Capture the cell that displays the provided text and extract its [x, y] central coordinate. 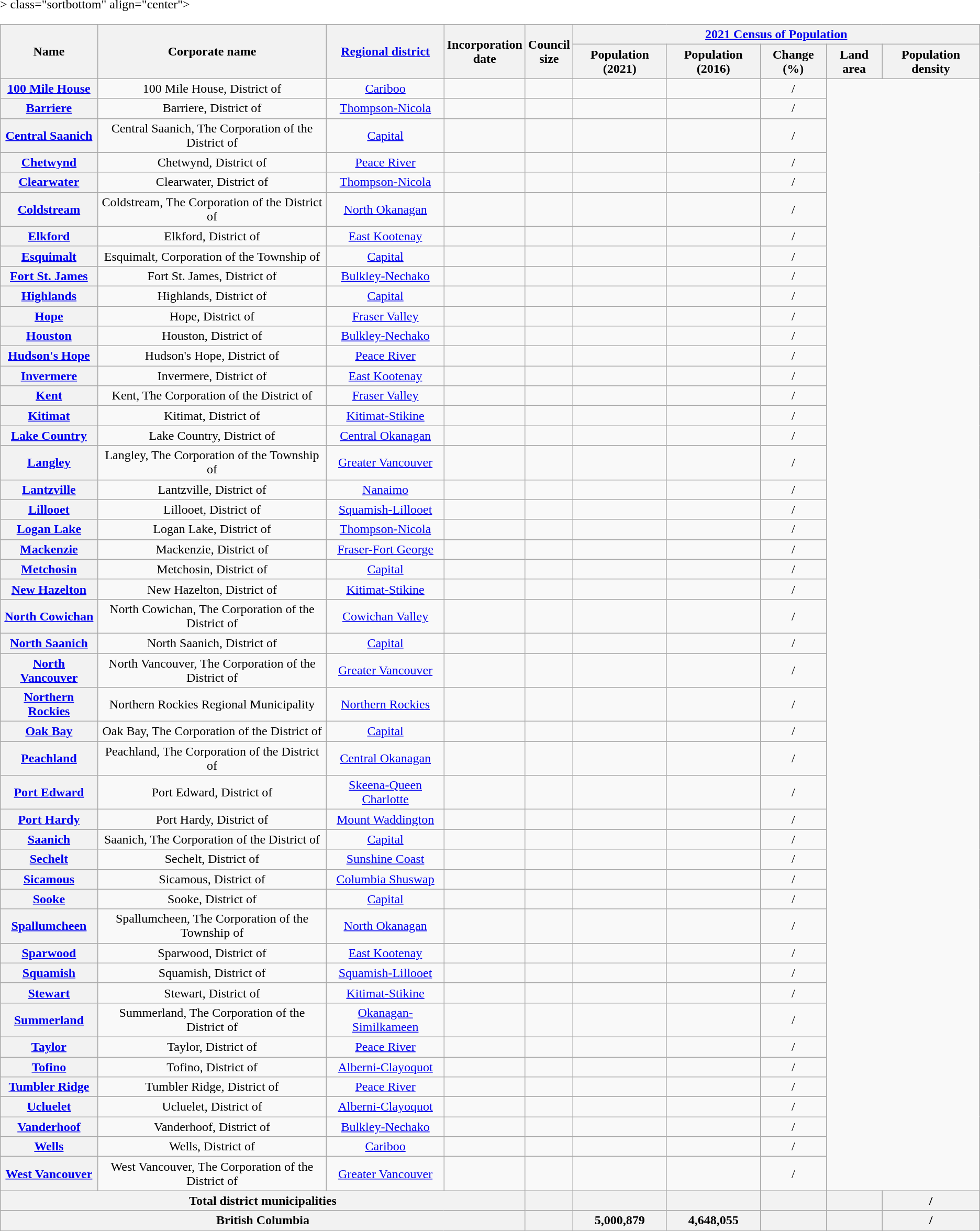
100 Mile House [49, 88]
Sparwood, District of [212, 953]
Cowichan Valley [385, 616]
Mackenzie [49, 549]
Elkford, District of [212, 236]
North Saanich, District of [212, 643]
Population (2021) [620, 62]
Invermere [49, 376]
Metchosin, District of [212, 569]
Hudson's Hope, District of [212, 356]
Population (2016) [713, 62]
5,000,879 [620, 1221]
Lillooet, District of [212, 509]
Sooke [49, 899]
Corporate name [212, 51]
Change (%) [793, 62]
North Cowichan [49, 616]
Lillooet [49, 509]
North Cowichan, The Corporation of the District of [212, 616]
2021 Census of Population [776, 35]
Lantzville [49, 490]
Clearwater [49, 182]
Sparwood [49, 953]
Hope [49, 316]
North Vancouver [49, 670]
Columbia Shuswap [385, 879]
Squamish, District of [212, 973]
Vanderhoof, District of [212, 1127]
Taylor [49, 1047]
Sunshine Coast [385, 859]
West Vancouver, The Corporation of the District of [212, 1174]
Sicamous [49, 879]
Vanderhoof [49, 1127]
Wells, District of [212, 1147]
Taylor, District of [212, 1047]
Esquimalt [49, 256]
Lantzville, District of [212, 490]
Name [49, 51]
Houston, District of [212, 336]
West Vancouver [49, 1174]
Elkford [49, 236]
Kitimat, District of [212, 416]
Hudson's Hope [49, 356]
Oak Bay, The Corporation of the District of [212, 731]
Fort St. James, District of [212, 276]
Spallumcheen [49, 926]
Mount Waddington [385, 819]
Tumbler Ridge, District of [212, 1087]
Port Edward, District of [212, 793]
Northern Rockies Regional Municipality [212, 705]
Ucluelet, District of [212, 1107]
Sooke, District of [212, 899]
Highlands [49, 296]
Chetwynd, District of [212, 162]
Lake Country, District of [212, 436]
Tumbler Ridge [49, 1087]
Barriere [49, 108]
North Vancouver, The Corporation of the District of [212, 670]
Stewart, District of [212, 993]
Central Saanich [49, 135]
Mackenzie, District of [212, 549]
Total district municipalities [263, 1201]
Clearwater, District of [212, 182]
Summerland [49, 1020]
Coldstream, The Corporation of the District of [212, 209]
Tofino, District of [212, 1067]
Central Saanich, The Corporation of the District of [212, 135]
Sechelt, District of [212, 859]
Squamish [49, 973]
Esquimalt, Corporation of the Township of [212, 256]
Port Hardy [49, 819]
Peachland [49, 758]
Tofino [49, 1067]
Stewart [49, 993]
Kitimat [49, 416]
Port Edward [49, 793]
Councilsize [549, 51]
Nanaimo [385, 490]
Hope, District of [212, 316]
Summerland, The Corporation of the District of [212, 1020]
100 Mile House, District of [212, 88]
Ucluelet [49, 1107]
Skeena-Queen Charlotte [385, 793]
Fraser-Fort George [385, 549]
Okanagan-Similkameen [385, 1020]
Oak Bay [49, 731]
Metchosin [49, 569]
Lake Country [49, 436]
Incorporationdate [485, 51]
Kent [49, 396]
Coldstream [49, 209]
Sechelt [49, 859]
Spallumcheen, The Corporation of the Township of [212, 926]
New Hazelton, District of [212, 589]
Highlands, District of [212, 296]
4,648,055 [713, 1221]
Fort St. James [49, 276]
Logan Lake [49, 529]
Land area [854, 62]
Langley, The Corporation of the Township of [212, 463]
British Columbia [263, 1221]
Invermere, District of [212, 376]
Wells [49, 1147]
Houston [49, 336]
Barriere, District of [212, 108]
Chetwynd [49, 162]
Langley [49, 463]
Kent, The Corporation of the District of [212, 396]
Regional district [385, 51]
Saanich [49, 839]
Logan Lake, District of [212, 529]
Saanich, The Corporation of the District of [212, 839]
North Saanich [49, 643]
Sicamous, District of [212, 879]
Port Hardy, District of [212, 819]
Population density [931, 62]
Peachland, The Corporation of the District of [212, 758]
New Hazelton [49, 589]
